Identify which cell holds the provided text, then report its (X, Y) central coordinate. 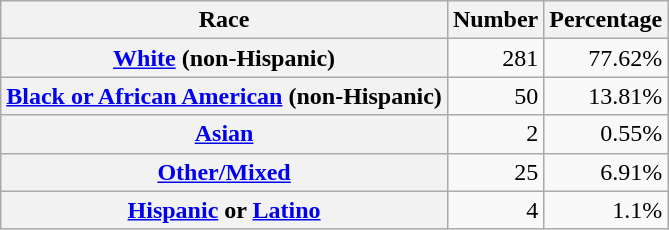
25 (495, 172)
77.62% (606, 58)
1.1% (606, 210)
0.55% (606, 134)
50 (495, 96)
2 (495, 134)
Percentage (606, 20)
White (non-Hispanic) (224, 58)
Hispanic or Latino (224, 210)
281 (495, 58)
Number (495, 20)
4 (495, 210)
6.91% (606, 172)
Asian (224, 134)
Other/Mixed (224, 172)
Race (224, 20)
13.81% (606, 96)
Black or African American (non-Hispanic) (224, 96)
